Return (x, y) of the center of cell containing provided text 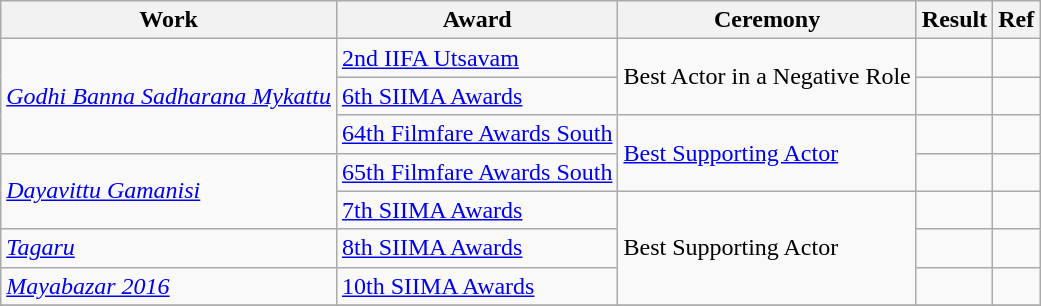
Mayabazar 2016 (169, 286)
Ceremony (767, 20)
Work (169, 20)
Dayavittu Gamanisi (169, 191)
64th Filmfare Awards South (477, 134)
Tagaru (169, 248)
Best Actor in a Negative Role (767, 77)
8th SIIMA Awards (477, 248)
2nd IIFA Utsavam (477, 58)
Result (954, 20)
Ref (1016, 20)
Godhi Banna Sadharana Mykattu (169, 96)
65th Filmfare Awards South (477, 172)
Award (477, 20)
10th SIIMA Awards (477, 286)
6th SIIMA Awards (477, 96)
7th SIIMA Awards (477, 210)
